Identify which cell holds the provided text, then report its (X, Y) central coordinate. 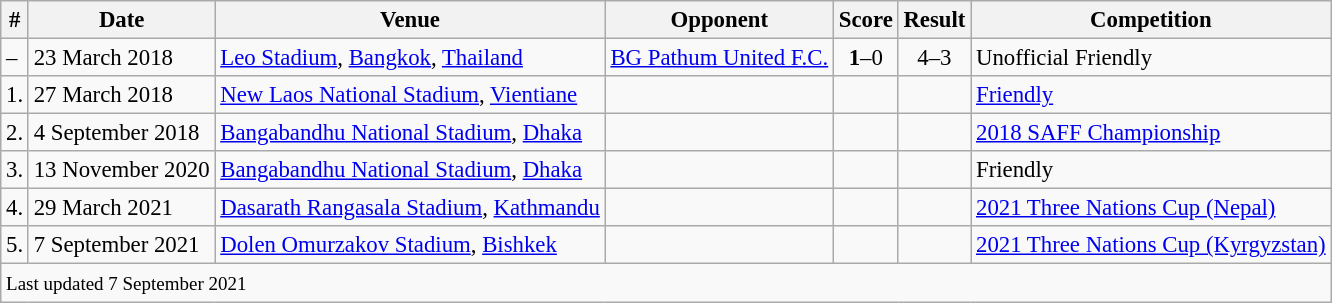
2021 Three Nations Cup (Kyrgyzstan) (1151, 245)
2021 Three Nations Cup (Nepal) (1151, 208)
4. (15, 208)
2018 SAFF Championship (1151, 133)
27 March 2018 (121, 95)
1–0 (866, 58)
Result (934, 20)
Date (121, 20)
Dasarath Rangasala Stadium, Kathmandu (410, 208)
New Laos National Stadium, Vientiane (410, 95)
Dolen Omurzakov Stadium, Bishkek (410, 245)
5. (15, 245)
Score (866, 20)
23 March 2018 (121, 58)
Last updated 7 September 2021 (666, 283)
– (15, 58)
13 November 2020 (121, 170)
2. (15, 133)
29 March 2021 (121, 208)
4 September 2018 (121, 133)
# (15, 20)
Unofficial Friendly (1151, 58)
7 September 2021 (121, 245)
4–3 (934, 58)
Competition (1151, 20)
Opponent (719, 20)
Venue (410, 20)
Leo Stadium, Bangkok, Thailand (410, 58)
3. (15, 170)
1. (15, 95)
BG Pathum United F.C. (719, 58)
